Detect which cell encompasses the target text, then output its [X, Y] center coordinate. 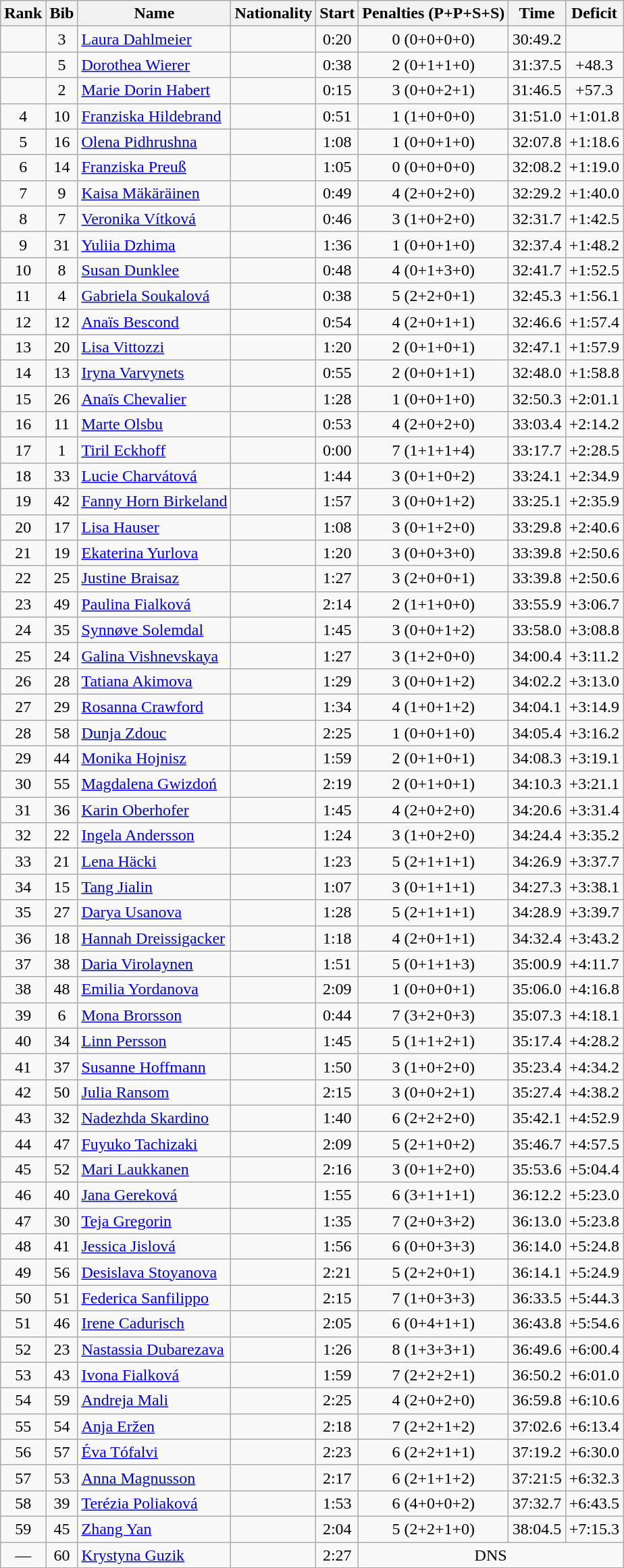
Fanny Horn Birkeland [154, 502]
+3:19.1 [594, 759]
+6:00.4 [594, 1349]
3 (0+0+3+0) [434, 553]
Mari Laukkanen [154, 1170]
7 (2+2+2+1) [434, 1375]
34:27.3 [537, 887]
1:50 [338, 1066]
+5:23.0 [594, 1195]
Lisa Vittozzi [154, 348]
1:34 [338, 707]
Zhang Yan [154, 1529]
1:36 [338, 244]
Linn Persson [154, 1041]
Susanne Hoffmann [154, 1066]
33:58.0 [537, 630]
Franziska Preuß [154, 167]
+1:01.8 [594, 116]
35:27.4 [537, 1092]
37:19.2 [537, 1452]
Jana Gereková [154, 1195]
7 (1+0+3+3) [434, 1298]
Paulina Fialková [154, 604]
32:08.2 [537, 167]
2:17 [338, 1478]
+4:16.8 [594, 990]
3 (0+1+0+2) [434, 476]
1:35 [338, 1221]
+2:34.9 [594, 476]
2 (1+1+0+0) [434, 604]
2:04 [338, 1529]
Irene Cadurisch [154, 1324]
35:53.6 [537, 1170]
+2:28.5 [594, 450]
7 (1+1+1+4) [434, 450]
1:23 [338, 861]
2:19 [338, 784]
+5:44.3 [594, 1298]
6 (0+4+1+1) [434, 1324]
5 (0+1+1+3) [434, 964]
Darya Usanova [154, 913]
1 (1+0+0+0) [434, 116]
Kaisa Mäkäräinen [154, 193]
32:37.4 [537, 244]
Penalties (P+P+S+S) [434, 13]
6 (0+0+3+3) [434, 1247]
35:17.4 [537, 1041]
Galina Vishnevskaya [154, 655]
0:51 [338, 116]
31:37.5 [537, 65]
36:59.8 [537, 1401]
+5:24.8 [594, 1247]
0:00 [338, 450]
34:08.3 [537, 759]
Krystyna Guzik [154, 1555]
7 (2+2+1+2) [434, 1426]
+1:19.0 [594, 167]
6 (2+1+1+2) [434, 1478]
Terézia Poliaková [154, 1503]
34:26.9 [537, 861]
Magdalena Gwizdoń [154, 784]
0:20 [338, 39]
35:46.7 [537, 1144]
32:46.6 [537, 322]
5 (1+1+2+1) [434, 1041]
+3:39.7 [594, 913]
4 (0+1+3+0) [434, 270]
5 (2+1+0+2) [434, 1144]
+1:18.6 [594, 142]
Rank [23, 13]
4 (1+0+1+2) [434, 707]
+3:13.0 [594, 681]
+7:15.3 [594, 1529]
Anaïs Chevalier [154, 399]
1:40 [338, 1118]
37:21:5 [537, 1478]
+4:11.7 [594, 964]
60 [62, 1555]
36:14.0 [537, 1247]
1:18 [338, 938]
Hannah Dreissigacker [154, 938]
+2:35.9 [594, 502]
+3:06.7 [594, 604]
32:50.3 [537, 399]
Daria Virolaynen [154, 964]
7 (2+0+3+2) [434, 1221]
35:06.0 [537, 990]
Andreja Mali [154, 1401]
1:44 [338, 476]
+1:57.4 [594, 322]
Lena Häcki [154, 861]
Mona Brorsson [154, 1015]
+5:54.6 [594, 1324]
32:47.1 [537, 348]
Anaïs Bescond [154, 322]
2 [62, 90]
+5:04.4 [594, 1170]
+1:42.5 [594, 219]
Ekaterina Yurlova [154, 553]
Nationality [274, 13]
34:28.9 [537, 913]
+1:56.1 [594, 296]
+6:01.0 [594, 1375]
Veronika Vítková [154, 219]
35:07.3 [537, 1015]
2:27 [338, 1555]
2:21 [338, 1272]
0:54 [338, 322]
2:14 [338, 604]
34:04.1 [537, 707]
Deficit [594, 13]
1:07 [338, 887]
Franziska Hildebrand [154, 116]
0:15 [338, 90]
1 (0+0+0+1) [434, 990]
1:56 [338, 1247]
Laura Dahlmeier [154, 39]
Nadezhda Skardino [154, 1118]
Jessica Jislová [154, 1247]
DNS [491, 1555]
Fuyuko Tachizaki [154, 1144]
Rosanna Crawford [154, 707]
+1:52.5 [594, 270]
Ivona Fialková [154, 1375]
34:05.4 [537, 732]
36:12.2 [537, 1195]
+2:14.2 [594, 425]
Gabriela Soukalová [154, 296]
Anna Magnusson [154, 1478]
33:55.9 [537, 604]
36:13.0 [537, 1221]
3 (2+0+0+1) [434, 578]
+4:57.5 [594, 1144]
Karin Oberhofer [154, 810]
34:00.4 [537, 655]
+2:40.6 [594, 527]
7 (3+2+0+3) [434, 1015]
32:31.7 [537, 219]
1:26 [338, 1349]
0:44 [338, 1015]
1:55 [338, 1195]
5 (2+2+1+0) [434, 1529]
Tang Jialin [154, 887]
2 (0+0+1+1) [434, 373]
+3:37.7 [594, 861]
+4:52.9 [594, 1118]
3 (1+2+0+0) [434, 655]
+1:57.9 [594, 348]
1:53 [338, 1503]
Yuliia Dzhima [154, 244]
33:17.7 [537, 450]
Start [338, 13]
+4:28.2 [594, 1041]
Marie Dorin Habert [154, 90]
Olena Pidhrushna [154, 142]
35:23.4 [537, 1066]
32:41.7 [537, 270]
32:48.0 [537, 373]
1:51 [338, 964]
Bib [62, 13]
Dunja Zdouc [154, 732]
0:55 [338, 373]
+3:11.2 [594, 655]
1:29 [338, 681]
32:45.3 [537, 296]
+3:21.1 [594, 784]
33:24.1 [537, 476]
+57.3 [594, 90]
Emilia Yordanova [154, 990]
1:05 [338, 167]
6 (4+0+0+2) [434, 1503]
34:24.4 [537, 836]
— [23, 1555]
Julia Ransom [154, 1092]
36:33.5 [537, 1298]
Anja Eržen [154, 1426]
+3:14.9 [594, 707]
34:32.4 [537, 938]
38:04.5 [537, 1529]
+1:40.0 [594, 193]
+4:18.1 [594, 1015]
Marte Olsbu [154, 425]
+5:24.9 [594, 1272]
0:49 [338, 193]
32:07.8 [537, 142]
Desislava Stoyanova [154, 1272]
+6:32.3 [594, 1478]
33:25.1 [537, 502]
3 (0+1+1+1) [434, 887]
Susan Dunklee [154, 270]
37:32.7 [537, 1503]
+48.3 [594, 65]
36:14.1 [537, 1272]
Tiril Eckhoff [154, 450]
34:10.3 [537, 784]
2:05 [338, 1324]
Éva Tófalvi [154, 1452]
+4:34.2 [594, 1066]
+6:43.5 [594, 1503]
Justine Braisaz [154, 578]
+1:48.2 [594, 244]
+3:43.2 [594, 938]
Lisa Hauser [154, 527]
Nastassia Dubarezava [154, 1349]
31:51.0 [537, 116]
Synnøve Solemdal [154, 630]
31:46.5 [537, 90]
+3:35.2 [594, 836]
34:20.6 [537, 810]
Federica Sanfilippo [154, 1298]
Name [154, 13]
Dorothea Wierer [154, 65]
+5:23.8 [594, 1221]
0:48 [338, 270]
+6:30.0 [594, 1452]
1:57 [338, 502]
+3:16.2 [594, 732]
6 (2+2+1+1) [434, 1452]
36:43.8 [537, 1324]
+4:38.2 [594, 1092]
0:53 [338, 425]
32:29.2 [537, 193]
2:18 [338, 1426]
Tatiana Akimova [154, 681]
+1:58.8 [594, 373]
2:23 [338, 1452]
30:49.2 [537, 39]
Monika Hojnisz [154, 759]
35:00.9 [537, 964]
Teja Gregorin [154, 1221]
3 [62, 39]
1:24 [338, 836]
35:42.1 [537, 1118]
+2:01.1 [594, 399]
37:02.6 [537, 1426]
2 (0+1+1+0) [434, 65]
36:49.6 [537, 1349]
Iryna Varvynets [154, 373]
36:50.2 [537, 1375]
8 (1+3+3+1) [434, 1349]
Lucie Charvátová [154, 476]
Time [537, 13]
+3:31.4 [594, 810]
6 (3+1+1+1) [434, 1195]
+3:08.8 [594, 630]
2:16 [338, 1170]
33:29.8 [537, 527]
6 (2+2+2+0) [434, 1118]
+6:13.4 [594, 1426]
1 [62, 450]
+6:10.6 [594, 1401]
+3:38.1 [594, 887]
Ingela Andersson [154, 836]
34:02.2 [537, 681]
0:46 [338, 219]
33:03.4 [537, 425]
